Scan for the cell matching the given text and deliver its (X, Y) coordinate at center. 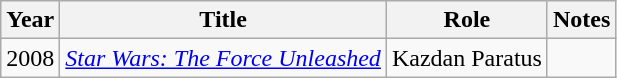
Title (224, 20)
Kazdan Paratus (466, 58)
Star Wars: The Force Unleashed (224, 58)
Role (466, 20)
2008 (30, 58)
Notes (581, 20)
Year (30, 20)
